Capture the cell that displays the provided text and extract its (x, y) central coordinate. 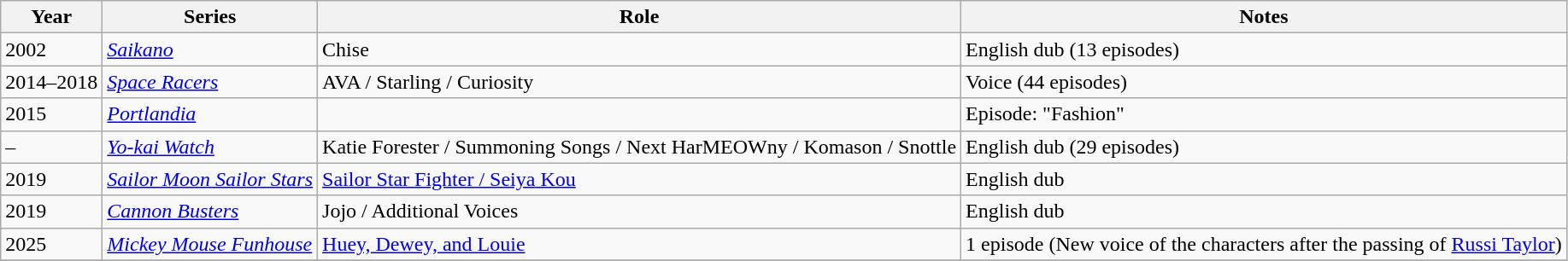
Series (210, 17)
2014–2018 (51, 82)
Sailor Star Fighter / Seiya Kou (639, 179)
Chise (639, 49)
AVA / Starling / Curiosity (639, 82)
2002 (51, 49)
2025 (51, 244)
Saikano (210, 49)
Year (51, 17)
Mickey Mouse Funhouse (210, 244)
1 episode (New voice of the characters after the passing of Russi Taylor) (1265, 244)
Role (639, 17)
Sailor Moon Sailor Stars (210, 179)
Episode: "Fashion" (1265, 114)
Voice (44 episodes) (1265, 82)
– (51, 147)
Notes (1265, 17)
2015 (51, 114)
Space Racers (210, 82)
Yo-kai Watch (210, 147)
Huey, Dewey, and Louie (639, 244)
Cannon Busters (210, 212)
English dub (29 episodes) (1265, 147)
Katie Forester / Summoning Songs / Next HarMEOWny / Komason / Snottle (639, 147)
Jojo / Additional Voices (639, 212)
English dub (13 episodes) (1265, 49)
Portlandia (210, 114)
